Provide the [x, y] coordinate of the cell's center where the given text is located.  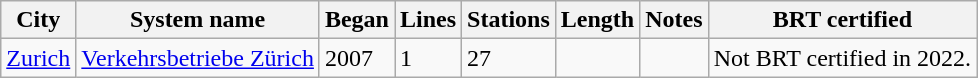
Notes [674, 20]
System name [198, 20]
Verkehrsbetriebe Zürich [198, 58]
Zurich [38, 58]
City [38, 20]
1 [428, 58]
2007 [356, 58]
Lines [428, 20]
Began [356, 20]
BRT certified [842, 20]
Length [597, 20]
27 [509, 58]
Stations [509, 20]
Not BRT certified in 2022. [842, 58]
